Output the [X, Y] coordinate of the center of the cell containing the given text.  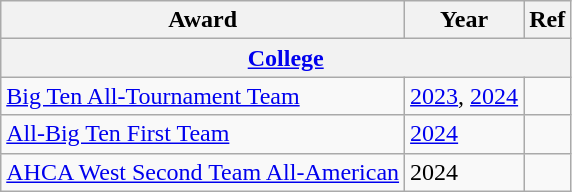
Ref [548, 20]
2023, 2024 [464, 96]
AHCA West Second Team All-American [203, 172]
Year [464, 20]
Award [203, 20]
Big Ten All-Tournament Team [203, 96]
All-Big Ten First Team [203, 134]
College [286, 58]
